From the cell containing the given text, extract its center point as (X, Y) coordinate. 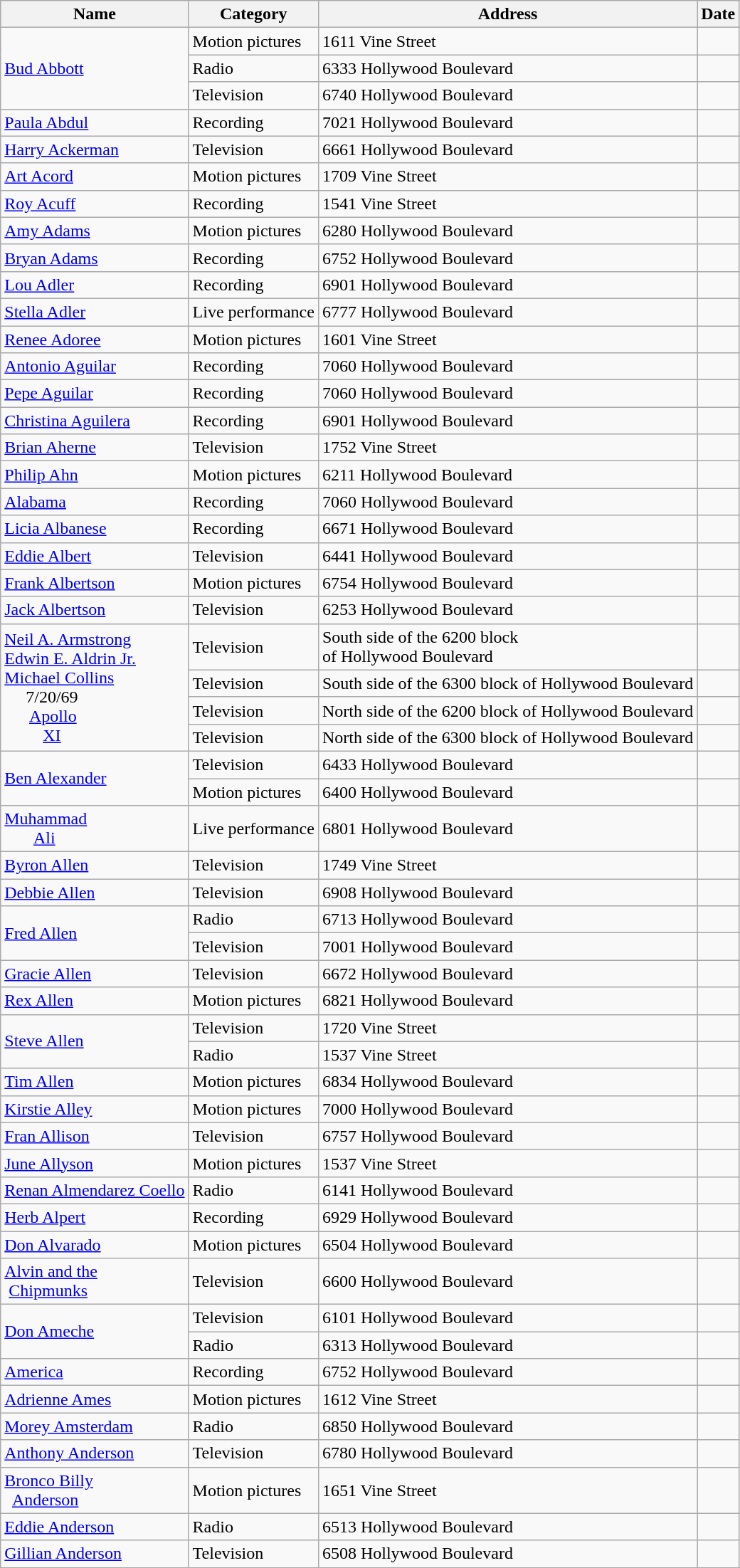
Amy Adams (95, 231)
6661 Hollywood Boulevard (507, 149)
Byron Allen (95, 865)
Don Ameche (95, 1332)
Lou Adler (95, 285)
Herb Alpert (95, 1217)
Eddie Albert (95, 556)
Fred Allen (95, 933)
Alabama (95, 502)
Stella Adler (95, 312)
6834 Hollywood Boulevard (507, 1082)
6801 Hollywood Boulevard (507, 828)
Brian Aherne (95, 448)
6929 Hollywood Boulevard (507, 1217)
Paula Abdul (95, 122)
Christina Aguilera (95, 421)
6101 Hollywood Boulevard (507, 1318)
Ben Alexander (95, 778)
Rex Allen (95, 1001)
6908 Hollywood Boulevard (507, 893)
1709 Vine Street (507, 177)
6671 Hollywood Boulevard (507, 529)
Tim Allen (95, 1082)
Eddie Anderson (95, 1527)
Don Alvarado (95, 1245)
1749 Vine Street (507, 865)
6441 Hollywood Boulevard (507, 556)
6141 Hollywood Boulevard (507, 1190)
South side of the 6200 blockof Hollywood Boulevard (507, 646)
6313 Hollywood Boulevard (507, 1345)
1720 Vine Street (507, 1028)
Anthony Anderson (95, 1453)
Category (253, 14)
Licia Albanese (95, 529)
Renee Adoree (95, 340)
Jack Albertson (95, 610)
June Allyson (95, 1163)
Muhammad Ali (95, 828)
6780 Hollywood Boulevard (507, 1453)
Frank Albertson (95, 583)
Pepe Aguilar (95, 394)
North side of the 6200 block of Hollywood Boulevard (507, 710)
Philip Ahn (95, 475)
Art Acord (95, 177)
6600 Hollywood Boulevard (507, 1281)
6504 Hollywood Boulevard (507, 1245)
6508 Hollywood Boulevard (507, 1554)
Bud Abbott (95, 68)
Fran Allison (95, 1136)
1541 Vine Street (507, 204)
6850 Hollywood Boulevard (507, 1426)
6400 Hollywood Boulevard (507, 792)
6754 Hollywood Boulevard (507, 583)
1651 Vine Street (507, 1490)
7001 Hollywood Boulevard (507, 947)
1601 Vine Street (507, 340)
Gracie Allen (95, 974)
Morey Amsterdam (95, 1426)
1612 Vine Street (507, 1399)
6253 Hollywood Boulevard (507, 610)
6433 Hollywood Boulevard (507, 764)
7021 Hollywood Boulevard (507, 122)
South side of the 6300 block of Hollywood Boulevard (507, 683)
Renan Almendarez Coello (95, 1190)
Kirstie Alley (95, 1109)
Harry Ackerman (95, 149)
North side of the 6300 block of Hollywood Boulevard (507, 737)
Address (507, 14)
6777 Hollywood Boulevard (507, 312)
6211 Hollywood Boulevard (507, 475)
Gillian Anderson (95, 1554)
Adrienne Ames (95, 1399)
Antonio Aguilar (95, 367)
Bronco Billy Anderson (95, 1490)
Roy Acuff (95, 204)
1611 Vine Street (507, 41)
6740 Hollywood Boulevard (507, 95)
6713 Hollywood Boulevard (507, 920)
6280 Hollywood Boulevard (507, 231)
Bryan Adams (95, 258)
Debbie Allen (95, 893)
7000 Hollywood Boulevard (507, 1109)
Steve Allen (95, 1041)
Name (95, 14)
6333 Hollywood Boulevard (507, 68)
6821 Hollywood Boulevard (507, 1001)
Alvin and the Chipmunks (95, 1281)
6672 Hollywood Boulevard (507, 974)
Date (719, 14)
6513 Hollywood Boulevard (507, 1527)
1752 Vine Street (507, 448)
America (95, 1372)
6757 Hollywood Boulevard (507, 1136)
Neil A. ArmstrongEdwin E. Aldrin Jr.Michael Collins 7/20/69 Apollo XI (95, 688)
